From the cell containing the given text, extract its center point as (X, Y) coordinate. 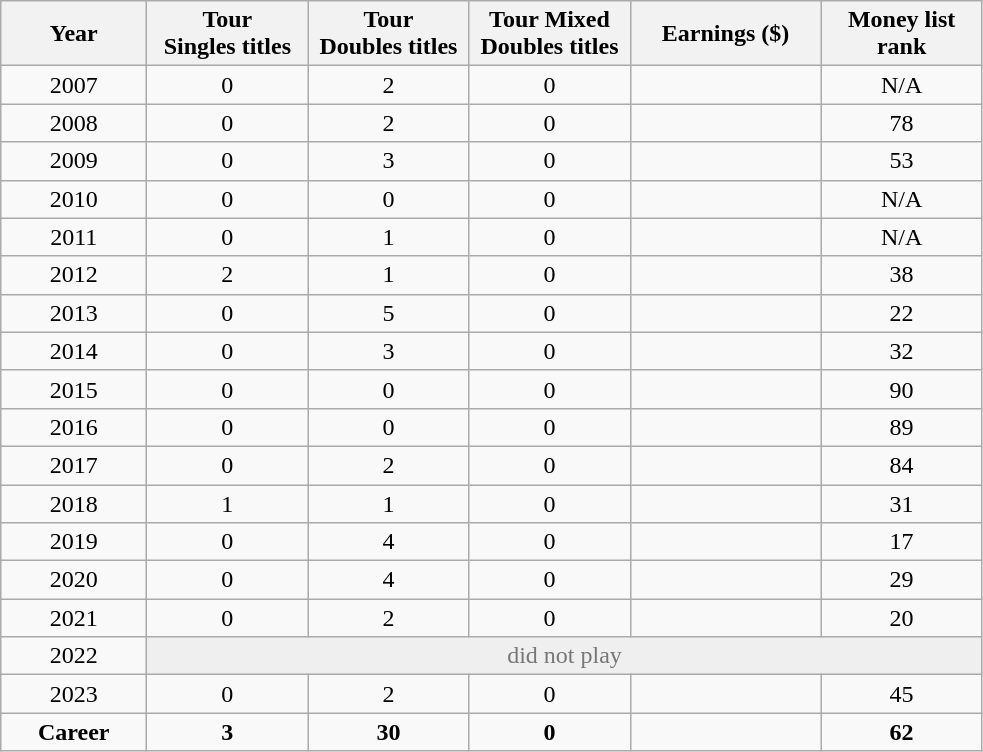
2013 (74, 313)
84 (902, 465)
Year (74, 34)
2018 (74, 503)
53 (902, 161)
Tour Singles titles (228, 34)
2020 (74, 580)
Career (74, 732)
17 (902, 542)
62 (902, 732)
2008 (74, 123)
20 (902, 618)
did not play (564, 656)
2011 (74, 237)
32 (902, 351)
22 (902, 313)
29 (902, 580)
Money list rank (902, 34)
2019 (74, 542)
2017 (74, 465)
2021 (74, 618)
31 (902, 503)
2007 (74, 85)
2023 (74, 694)
2015 (74, 389)
89 (902, 427)
Earnings ($) (726, 34)
2010 (74, 199)
Tour Mixed Doubles titles (550, 34)
5 (388, 313)
2012 (74, 275)
78 (902, 123)
45 (902, 694)
2022 (74, 656)
2009 (74, 161)
2014 (74, 351)
Tour Doubles titles (388, 34)
90 (902, 389)
30 (388, 732)
2016 (74, 427)
38 (902, 275)
